Scan for the cell matching the given text and deliver its [x, y] coordinate at center. 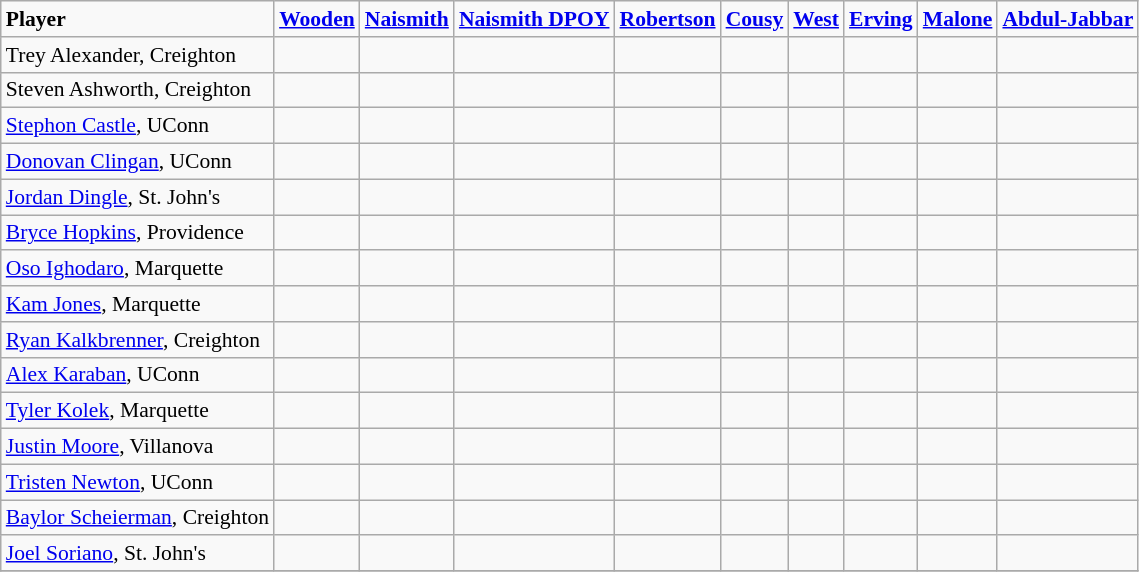
Cousy [755, 19]
Wooden [317, 19]
Player [138, 19]
Stephon Castle, UConn [138, 126]
Jordan Dingle, St. John's [138, 197]
Trey Alexander, Creighton [138, 55]
West [816, 19]
Malone [958, 19]
Robertson [668, 19]
Bryce Hopkins, Providence [138, 233]
Erving [881, 19]
Alex Karaban, UConn [138, 375]
Tyler Kolek, Marquette [138, 411]
Abdul-Jabbar [1068, 19]
Tristen Newton, UConn [138, 482]
Steven Ashworth, Creighton [138, 90]
Donovan Clingan, UConn [138, 162]
Baylor Scheierman, Creighton [138, 518]
Justin Moore, Villanova [138, 447]
Naismith DPOY [534, 19]
Naismith [407, 19]
Joel Soriano, St. John's [138, 554]
Kam Jones, Marquette [138, 304]
Oso Ighodaro, Marquette [138, 269]
Ryan Kalkbrenner, Creighton [138, 340]
